Pinpoint the cell where the given text exists, returning its [X, Y] midpoint coordinate. 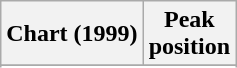
Peakposition [189, 34]
Chart (1999) [72, 34]
